From the cell containing the given text, extract its center point as [x, y] coordinate. 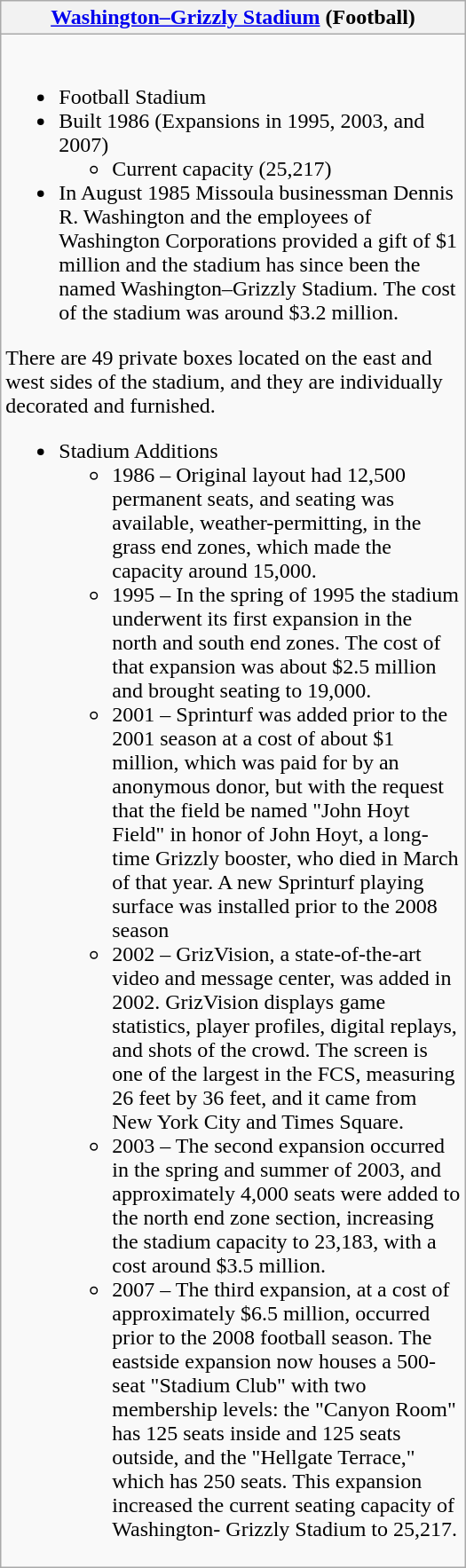
Washington–Grizzly Stadium (Football) [233, 18]
